From the cell containing the given text, extract its center point as [x, y] coordinate. 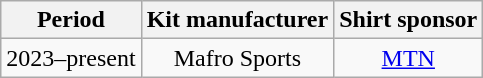
Kit manufacturer [238, 20]
2023–present [71, 58]
MTN [408, 58]
Shirt sponsor [408, 20]
Mafro Sports [238, 58]
Period [71, 20]
